Find where the given text appears and provide that cell's center as [x, y] coordinate. 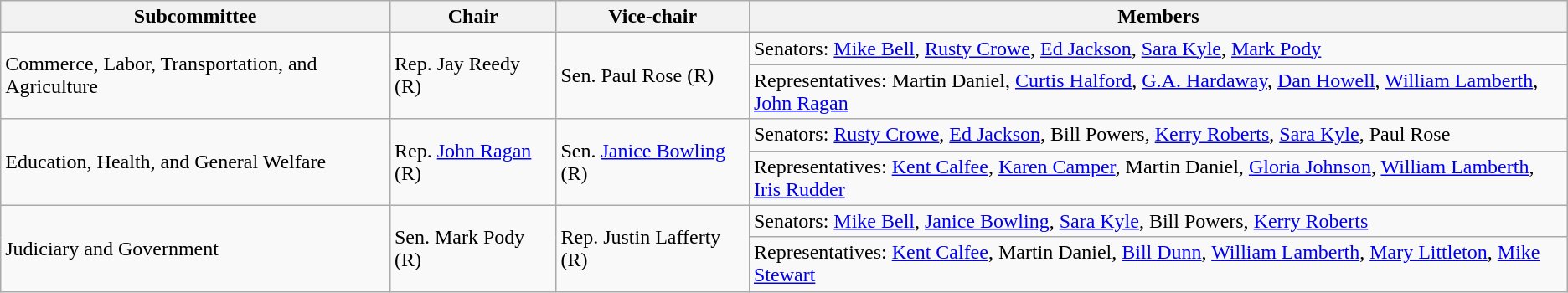
Judiciary and Government [196, 248]
Representatives: Kent Calfee, Karen Camper, Martin Daniel, Gloria Johnson, William Lamberth, Iris Rudder [1158, 177]
Rep. Jay Reedy (R) [472, 75]
Commerce, Labor, Transportation, and Agriculture [196, 75]
Sen. Janice Bowling (R) [653, 162]
Chair [472, 17]
Rep. Justin Lafferty (R) [653, 248]
Sen. Paul Rose (R) [653, 75]
Sen. Mark Pody (R) [472, 248]
Subcommittee [196, 17]
Education, Health, and General Welfare [196, 162]
Senators: Mike Bell, Rusty Crowe, Ed Jackson, Sara Kyle, Mark Pody [1158, 49]
Members [1158, 17]
Representatives: Kent Calfee, Martin Daniel, Bill Dunn, William Lamberth, Mary Littleton, Mike Stewart [1158, 265]
Senators: Rusty Crowe, Ed Jackson, Bill Powers, Kerry Roberts, Sara Kyle, Paul Rose [1158, 135]
Representatives: Martin Daniel, Curtis Halford, G.A. Hardaway, Dan Howell, William Lamberth, John Ragan [1158, 92]
Senators: Mike Bell, Janice Bowling, Sara Kyle, Bill Powers, Kerry Roberts [1158, 221]
Rep. John Ragan (R) [472, 162]
Vice-chair [653, 17]
